Locate the cell with the specified text and output its (x, y) center coordinate. 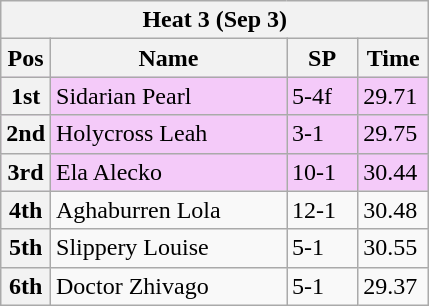
Name (169, 58)
SP (322, 58)
10-1 (322, 172)
12-1 (322, 210)
Time (394, 58)
29.75 (394, 134)
3rd (26, 172)
29.37 (394, 286)
Heat 3 (Sep 3) (215, 20)
30.48 (394, 210)
Sidarian Pearl (169, 96)
4th (26, 210)
2nd (26, 134)
Slippery Louise (169, 248)
5-4f (322, 96)
Holycross Leah (169, 134)
30.55 (394, 248)
5th (26, 248)
Aghaburren Lola (169, 210)
29.71 (394, 96)
1st (26, 96)
3-1 (322, 134)
Doctor Zhivago (169, 286)
Ela Alecko (169, 172)
Pos (26, 58)
30.44 (394, 172)
6th (26, 286)
